Pinpoint the cell where the given text exists, returning its [X, Y] midpoint coordinate. 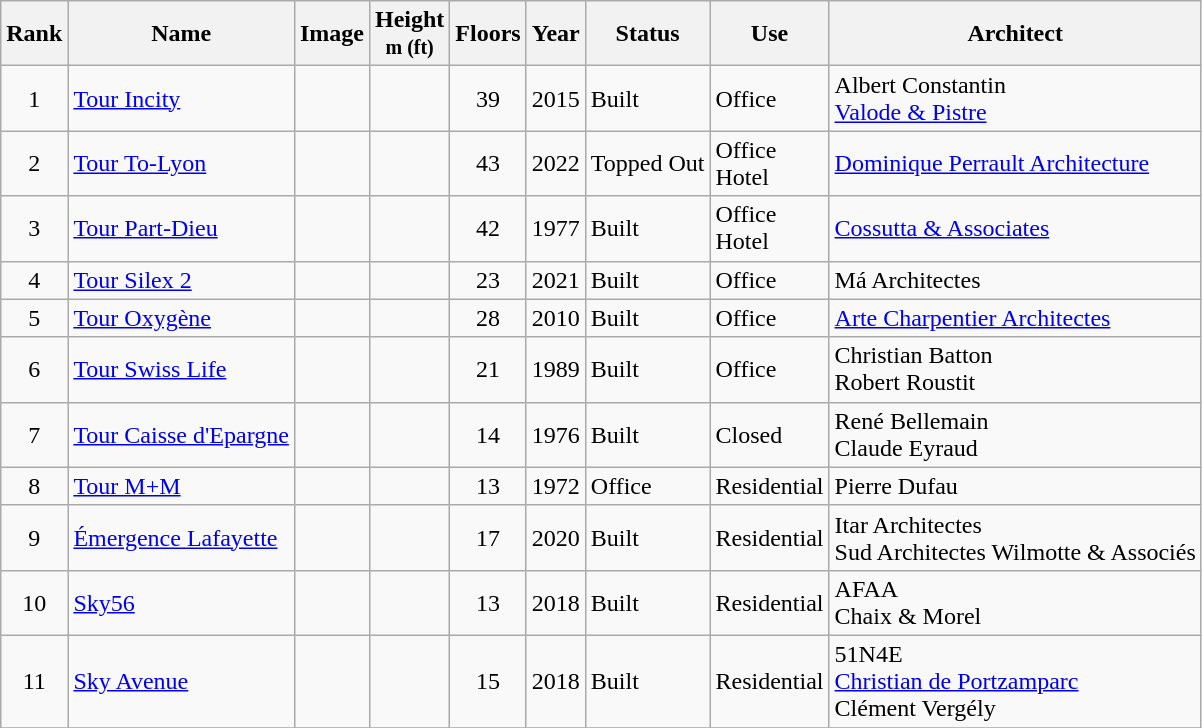
6 [34, 370]
Pierre Dufau [1015, 486]
5 [34, 318]
Heightm (ft) [409, 34]
Closed [770, 434]
10 [34, 602]
17 [488, 538]
Itar ArchitectesSud Architectes Wilmotte & Associés [1015, 538]
9 [34, 538]
Tour Part-Dieu [182, 228]
Rank [34, 34]
Tour M+M [182, 486]
Image [332, 34]
8 [34, 486]
1 [34, 98]
Tour Oxygène [182, 318]
1976 [556, 434]
Émergence Lafayette [182, 538]
Christian BattonRobert Roustit [1015, 370]
4 [34, 280]
Tour Caisse d'Epargne [182, 434]
43 [488, 164]
1989 [556, 370]
1977 [556, 228]
15 [488, 681]
51N4EChristian de PortzamparcClément Vergély [1015, 681]
Floors [488, 34]
14 [488, 434]
3 [34, 228]
Year [556, 34]
23 [488, 280]
Dominique Perrault Architecture [1015, 164]
1972 [556, 486]
Tour Incity [182, 98]
Sky56 [182, 602]
11 [34, 681]
René BellemainClaude Eyraud [1015, 434]
42 [488, 228]
Topped Out [648, 164]
Arte Charpentier Architectes [1015, 318]
2021 [556, 280]
Tour Swiss Life [182, 370]
Name [182, 34]
AFAAChaix & Morel [1015, 602]
2 [34, 164]
7 [34, 434]
Use [770, 34]
Tour Silex 2 [182, 280]
Sky Avenue [182, 681]
Má Architectes [1015, 280]
2010 [556, 318]
2020 [556, 538]
Status [648, 34]
39 [488, 98]
21 [488, 370]
Tour To-Lyon [182, 164]
Cossutta & Associates [1015, 228]
28 [488, 318]
2022 [556, 164]
Architect [1015, 34]
Albert ConstantinValode & Pistre [1015, 98]
2015 [556, 98]
